Search for the cell housing the specified text and yield its (x, y) center coordinate. 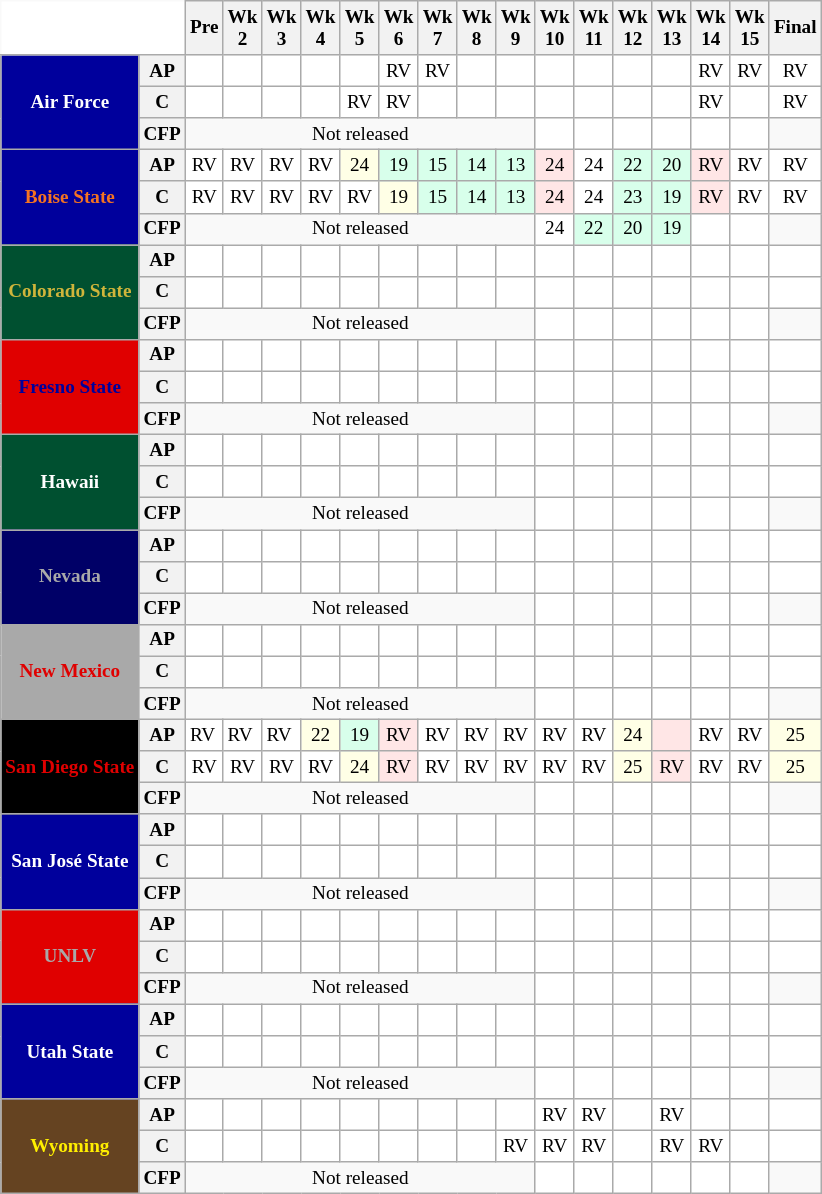
UNLV (70, 956)
Wk4 (320, 28)
Wk5 (360, 28)
Wk3 (282, 28)
Wk10 (554, 28)
23 (632, 197)
Wk7 (438, 28)
Air Force (70, 102)
San José State (70, 862)
Boise State (70, 198)
Nevada (70, 576)
Wk11 (594, 28)
Wk13 (672, 28)
Wk15 (750, 28)
Wk9 (516, 28)
San Diego State (70, 766)
New Mexico (70, 672)
Colorado State (70, 292)
Utah State (70, 1052)
Hawaii (70, 482)
Wk12 (632, 28)
Wk8 (476, 28)
Final (795, 28)
Fresno State (70, 386)
Wk2 (242, 28)
Wk14 (710, 28)
Pre (204, 28)
Wyoming (70, 1146)
Wk6 (398, 28)
